Pinpoint the cell where the given text exists, returning its [x, y] midpoint coordinate. 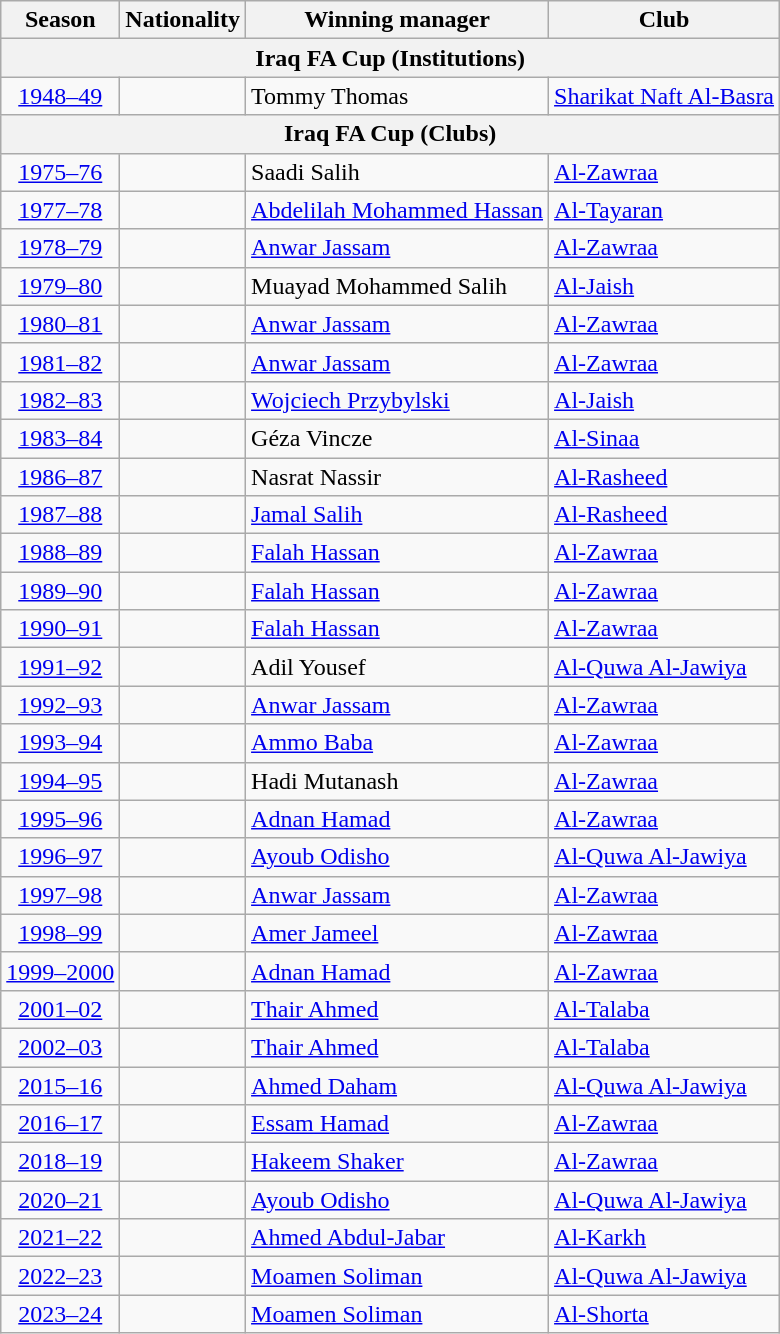
2023–24 [60, 1314]
1981–82 [60, 362]
1997–98 [60, 895]
Amer Jameel [398, 933]
2022–23 [60, 1276]
Nasrat Nassir [398, 477]
2002–03 [60, 1047]
1986–87 [60, 477]
1988–89 [60, 553]
1994–95 [60, 781]
Hadi Mutanash [398, 781]
Al-Sinaa [664, 438]
1998–99 [60, 933]
Essam Hamad [398, 1124]
Nationality [183, 20]
Al-Shorta [664, 1314]
1992–93 [60, 705]
Ahmed Abdul-Jabar [398, 1238]
1978–79 [60, 248]
1991–92 [60, 667]
Tommy Thomas [398, 96]
Season [60, 20]
1975–76 [60, 172]
2016–17 [60, 1124]
1995–96 [60, 819]
2021–22 [60, 1238]
2015–16 [60, 1085]
Club [664, 20]
Abdelilah Mohammed Hassan [398, 210]
Winning manager [398, 20]
2020–21 [60, 1200]
Iraq FA Cup (Institutions) [390, 58]
1993–94 [60, 743]
Adil Yousef [398, 667]
1948–49 [60, 96]
1990–91 [60, 629]
1983–84 [60, 438]
1989–90 [60, 591]
Muayad Mohammed Salih [398, 286]
Jamal Salih [398, 515]
1999–2000 [60, 971]
Iraq FA Cup (Clubs) [390, 134]
Wojciech Przybylski [398, 400]
1982–83 [60, 400]
1979–80 [60, 286]
Sharikat Naft Al-Basra [664, 96]
Al-Karkh [664, 1238]
1980–81 [60, 324]
2001–02 [60, 1009]
2018–19 [60, 1162]
Hakeem Shaker [398, 1162]
Ahmed Daham [398, 1085]
Saadi Salih [398, 172]
1996–97 [60, 857]
Géza Vincze [398, 438]
Ammo Baba [398, 743]
1977–78 [60, 210]
1987–88 [60, 515]
Al-Tayaran [664, 210]
